Find where the given text appears and provide that cell's center as [X, Y] coordinate. 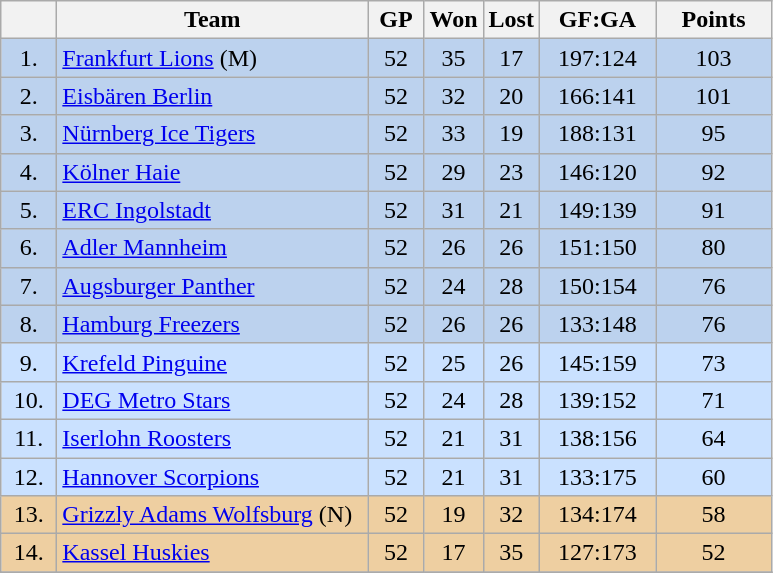
Team [212, 20]
GP [396, 20]
150:154 [597, 286]
5. [29, 210]
4. [29, 172]
91 [714, 210]
127:173 [597, 553]
Hamburg Freezers [212, 324]
Nürnberg Ice Tigers [212, 134]
23 [511, 172]
64 [714, 438]
134:174 [597, 515]
7. [29, 286]
ERC Ingolstadt [212, 210]
GF:GA [597, 20]
Iserlohn Roosters [212, 438]
1. [29, 58]
60 [714, 477]
133:175 [597, 477]
139:152 [597, 400]
20 [511, 96]
Grizzly Adams Wolfsburg (N) [212, 515]
80 [714, 248]
103 [714, 58]
146:120 [597, 172]
71 [714, 400]
Kölner Haie [212, 172]
151:150 [597, 248]
8. [29, 324]
166:141 [597, 96]
Adler Mannheim [212, 248]
149:139 [597, 210]
73 [714, 362]
Frankfurt Lions (M) [212, 58]
9. [29, 362]
133:148 [597, 324]
11. [29, 438]
101 [714, 96]
138:156 [597, 438]
10. [29, 400]
12. [29, 477]
14. [29, 553]
58 [714, 515]
Kassel Huskies [212, 553]
Krefeld Pinguine [212, 362]
Won [454, 20]
Augsburger Panther [212, 286]
145:159 [597, 362]
13. [29, 515]
188:131 [597, 134]
Lost [511, 20]
92 [714, 172]
95 [714, 134]
3. [29, 134]
Eisbären Berlin [212, 96]
6. [29, 248]
Points [714, 20]
33 [454, 134]
29 [454, 172]
2. [29, 96]
Hannover Scorpions [212, 477]
DEG Metro Stars [212, 400]
197:124 [597, 58]
25 [454, 362]
